For the text-containing cell, return its midpoint in [x, y] coordinate format. 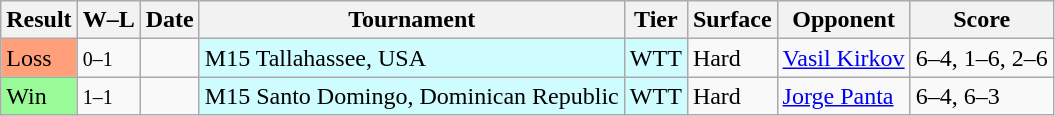
Vasil Kirkov [844, 58]
M15 Santo Domingo, Dominican Republic [412, 96]
6–4, 1–6, 2–6 [982, 58]
1–1 [108, 96]
Result [39, 20]
M15 Tallahassee, USA [412, 58]
Tier [656, 20]
Loss [39, 58]
Date [170, 20]
Opponent [844, 20]
6–4, 6–3 [982, 96]
Surface [732, 20]
W–L [108, 20]
Jorge Panta [844, 96]
Score [982, 20]
Win [39, 96]
0–1 [108, 58]
Tournament [412, 20]
